For the text-containing cell, return its midpoint in [x, y] coordinate format. 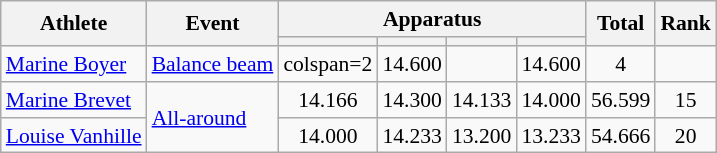
14.133 [482, 100]
colspan=2 [328, 64]
Apparatus [432, 19]
56.599 [620, 100]
Marine Boyer [74, 64]
4 [620, 64]
Balance beam [213, 64]
Rank [686, 24]
Marine Brevet [74, 100]
Event [213, 24]
14.166 [328, 100]
14.000 [550, 100]
15 [686, 100]
All-around [213, 118]
14.300 [412, 100]
Total [620, 24]
Athlete [74, 24]
